Return the [X, Y] coordinate for the center point of the cell that contains the specified text.  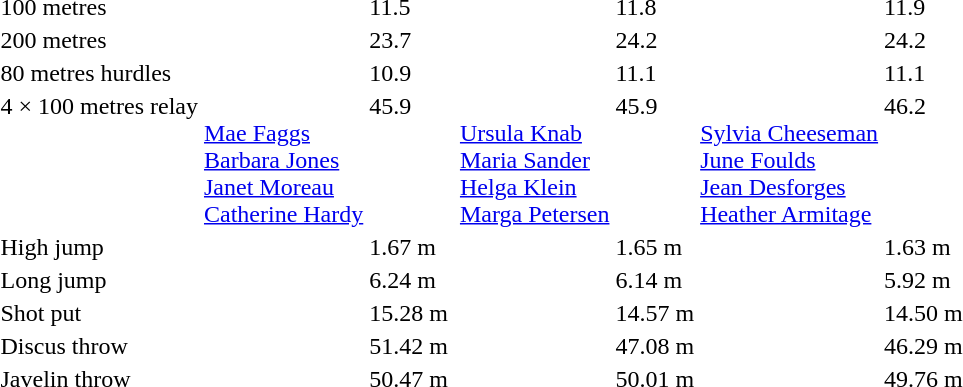
23.7 [412, 40]
14.57 m [655, 313]
6.14 m [655, 280]
1.67 m [412, 247]
6.24 m [412, 280]
24.2 [655, 40]
15.28 m [412, 313]
Mae FaggsBarbara JonesJanet MoreauCatherine Hardy [283, 160]
51.42 m [412, 346]
10.9 [412, 73]
1.65 m [655, 247]
Sylvia CheesemanJune FouldsJean DesforgesHeather Armitage [790, 160]
11.1 [655, 73]
47.08 m [655, 346]
Ursula KnabMaria SanderHelga KleinMarga Petersen [534, 160]
